Identify which cell holds the provided text, then report its [X, Y] central coordinate. 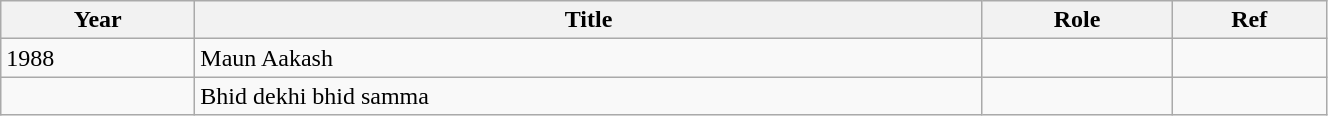
Bhid dekhi bhid samma [589, 96]
Title [589, 20]
Ref [1250, 20]
Year [98, 20]
1988 [98, 58]
Maun Aakash [589, 58]
Role [1077, 20]
